Detect which cell encompasses the target text, then output its (X, Y) center coordinate. 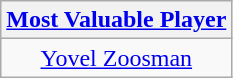
Yovel Zoosman (116, 58)
Most Valuable Player (116, 20)
